Return the [x, y] coordinate for the center point of the cell that contains the specified text.  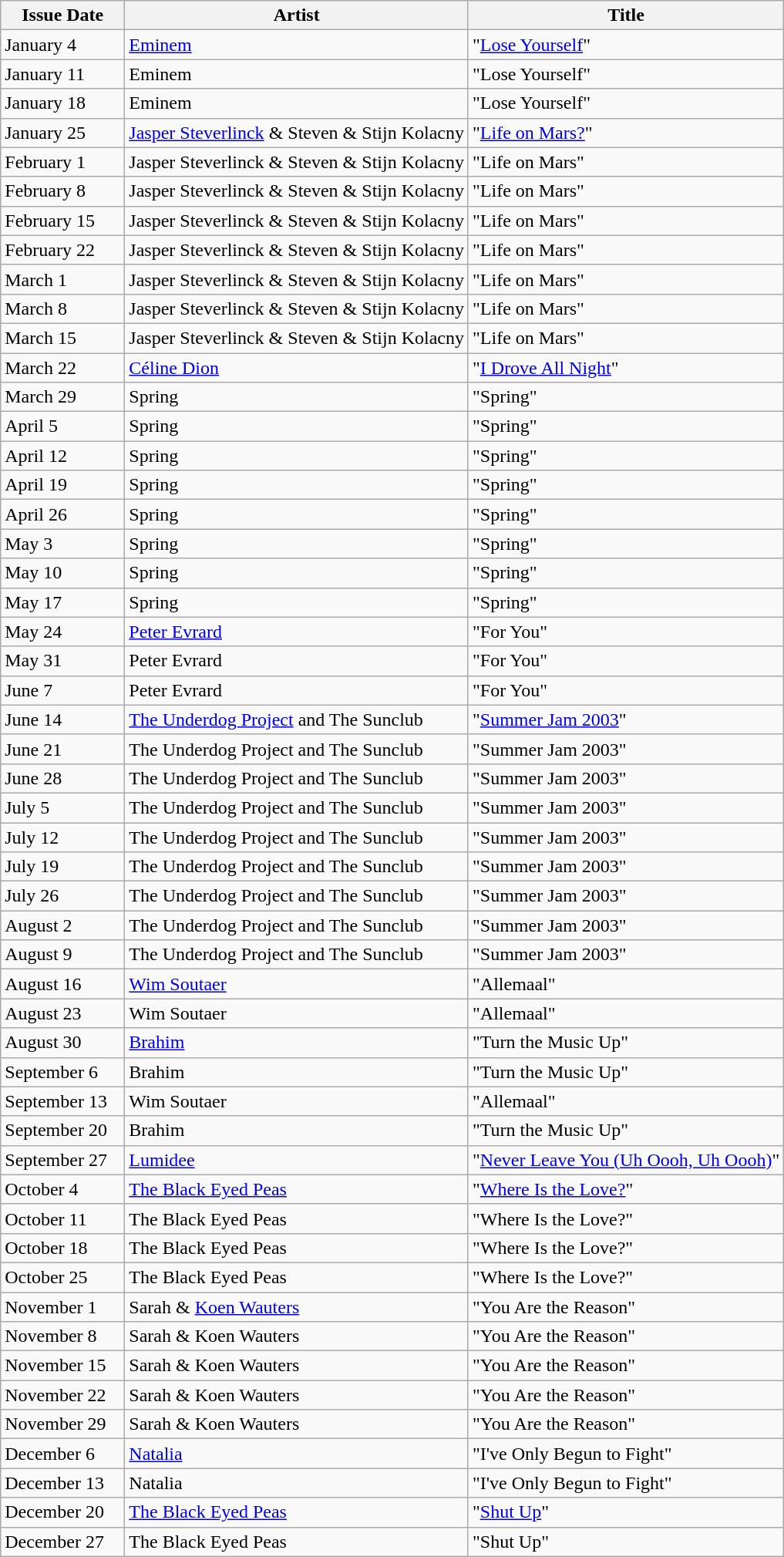
September 20 [63, 1131]
August 30 [63, 1043]
Lumidee [297, 1160]
March 8 [63, 308]
"I Drove All Night" [626, 368]
June 14 [63, 720]
October 4 [63, 1189]
May 3 [63, 544]
February 1 [63, 162]
November 22 [63, 1395]
November 8 [63, 1336]
November 29 [63, 1424]
July 5 [63, 807]
"Life on Mars?" [626, 133]
July 26 [63, 896]
August 2 [63, 925]
July 12 [63, 837]
June 28 [63, 778]
April 5 [63, 426]
"Never Leave You (Uh Oooh, Uh Oooh)" [626, 1160]
January 18 [63, 103]
October 18 [63, 1248]
Title [626, 15]
April 26 [63, 514]
May 31 [63, 661]
March 15 [63, 338]
October 11 [63, 1218]
December 13 [63, 1483]
December 20 [63, 1512]
September 27 [63, 1160]
May 24 [63, 632]
December 6 [63, 1454]
September 13 [63, 1101]
September 6 [63, 1072]
May 17 [63, 602]
June 21 [63, 749]
April 12 [63, 456]
October 25 [63, 1277]
August 9 [63, 955]
July 19 [63, 867]
March 22 [63, 368]
March 1 [63, 279]
August 23 [63, 1013]
January 25 [63, 133]
February 22 [63, 250]
November 1 [63, 1307]
February 8 [63, 191]
March 29 [63, 397]
November 15 [63, 1366]
May 10 [63, 573]
January 11 [63, 74]
Artist [297, 15]
February 15 [63, 221]
April 19 [63, 485]
Issue Date [63, 15]
August 16 [63, 984]
December 27 [63, 1542]
Céline Dion [297, 368]
June 7 [63, 690]
January 4 [63, 45]
